For the text-containing cell, return its midpoint in (x, y) coordinate format. 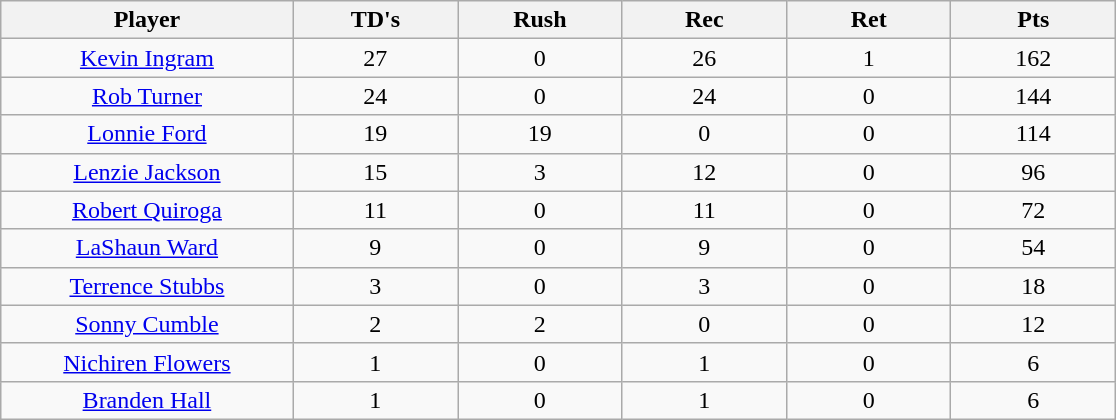
Terrence Stubbs (147, 286)
18 (1034, 286)
Branden Hall (147, 400)
Rush (540, 20)
Nichiren Flowers (147, 362)
Sonny Cumble (147, 324)
144 (1034, 96)
15 (375, 172)
Kevin Ingram (147, 58)
Player (147, 20)
TD's (375, 20)
Rec (704, 20)
LaShaun Ward (147, 248)
Lenzie Jackson (147, 172)
26 (704, 58)
162 (1034, 58)
72 (1034, 210)
Robert Quiroga (147, 210)
96 (1034, 172)
54 (1034, 248)
114 (1034, 134)
Pts (1034, 20)
27 (375, 58)
Ret (869, 20)
Lonnie Ford (147, 134)
Rob Turner (147, 96)
